Output the (x, y) coordinate of the center of the cell containing the given text.  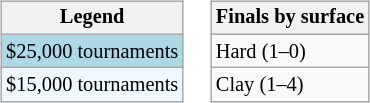
Hard (1–0) (290, 51)
Finals by surface (290, 18)
$25,000 tournaments (92, 51)
Legend (92, 18)
Clay (1–4) (290, 85)
$15,000 tournaments (92, 85)
